Output the [X, Y] coordinate of the center of the cell containing the given text.  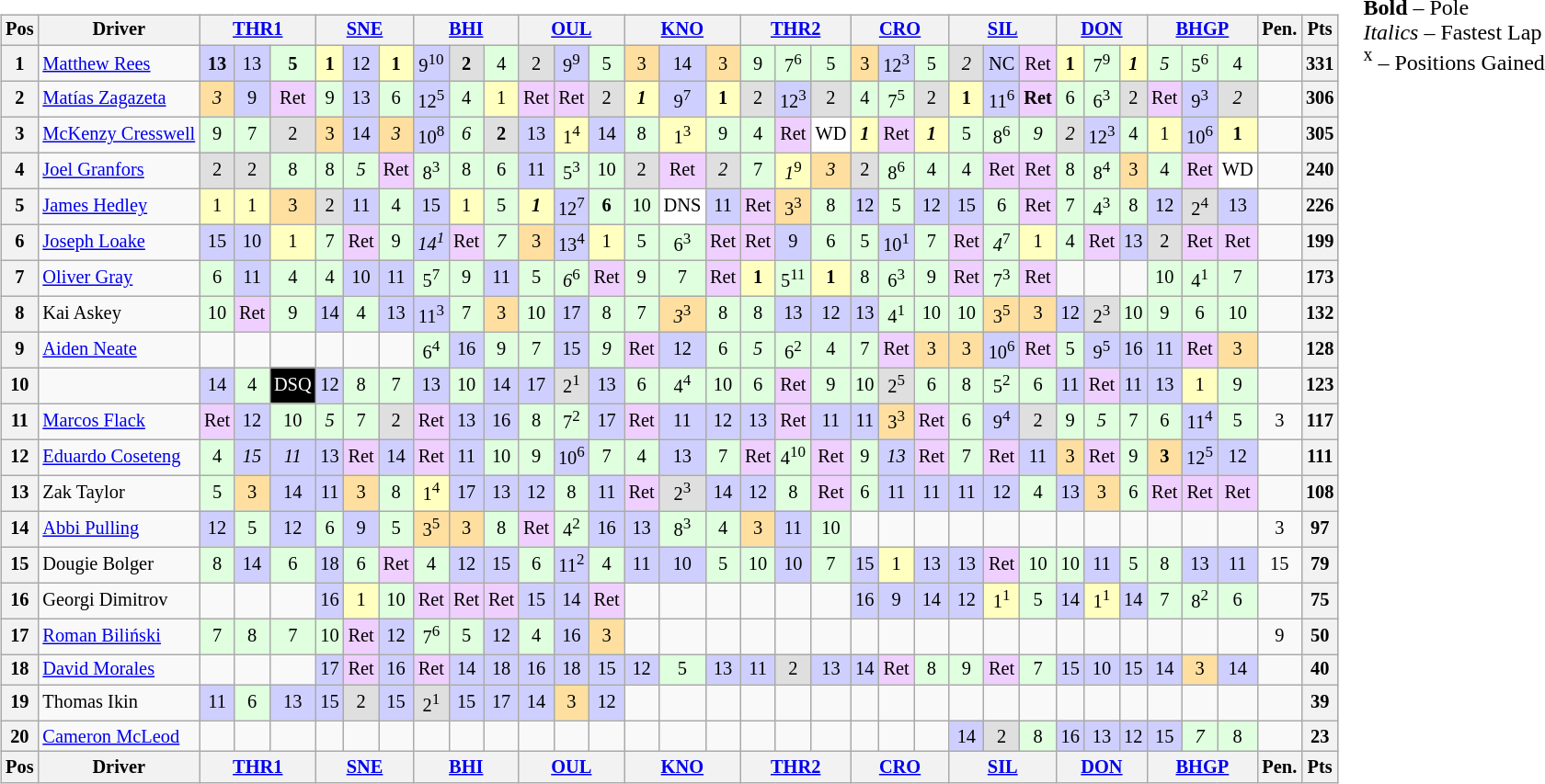
James Hedley [119, 206]
132 [1320, 314]
44 [682, 386]
111 [1320, 458]
20 [19, 736]
93 [1199, 99]
Matías Zagazeta [119, 99]
62 [793, 349]
Roman Biliński [119, 636]
72 [572, 421]
99 [572, 62]
David Morales [119, 670]
305 [1320, 134]
66 [572, 278]
DNS [682, 206]
141 [432, 243]
82 [1199, 601]
53 [572, 171]
Kai Askey [119, 314]
113 [432, 314]
39 [1320, 702]
84 [1102, 171]
Thomas Ikin [119, 702]
DSQ [292, 386]
94 [1002, 421]
910 [432, 62]
331 [1320, 62]
Cameron McLeod [119, 736]
McKenzy Cresswell [119, 134]
112 [572, 564]
43 [1102, 206]
511 [793, 278]
Abbi Pulling [119, 529]
73 [1002, 278]
410 [793, 458]
101 [896, 243]
Joseph Loake [119, 243]
24 [1199, 206]
116 [1002, 99]
Zak Taylor [119, 493]
134 [572, 243]
Dougie Bolger [119, 564]
Eduardo Coseteng [119, 458]
Marcos Flack [119, 421]
52 [1002, 386]
306 [1320, 99]
Oliver Gray [119, 278]
127 [572, 206]
199 [1320, 243]
240 [1320, 171]
Georgi Dimitrov [119, 601]
117 [1320, 421]
Matthew Rees [119, 62]
50 [1320, 636]
226 [1320, 206]
95 [1102, 349]
173 [1320, 278]
56 [1199, 62]
47 [1002, 243]
25 [896, 386]
114 [1199, 421]
57 [432, 278]
64 [432, 349]
42 [572, 529]
40 [1320, 670]
NC [1002, 62]
Joel Granfors [119, 171]
128 [1320, 349]
Aiden Neate [119, 349]
